From the cell containing the given text, extract its center point as [x, y] coordinate. 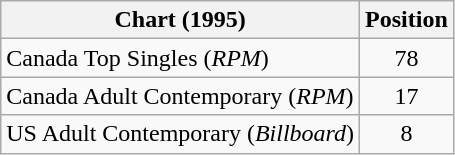
US Adult Contemporary (Billboard) [180, 134]
Canada Adult Contemporary (RPM) [180, 96]
Chart (1995) [180, 20]
78 [407, 58]
Canada Top Singles (RPM) [180, 58]
17 [407, 96]
Position [407, 20]
8 [407, 134]
